Capture the cell that displays the provided text and extract its (X, Y) central coordinate. 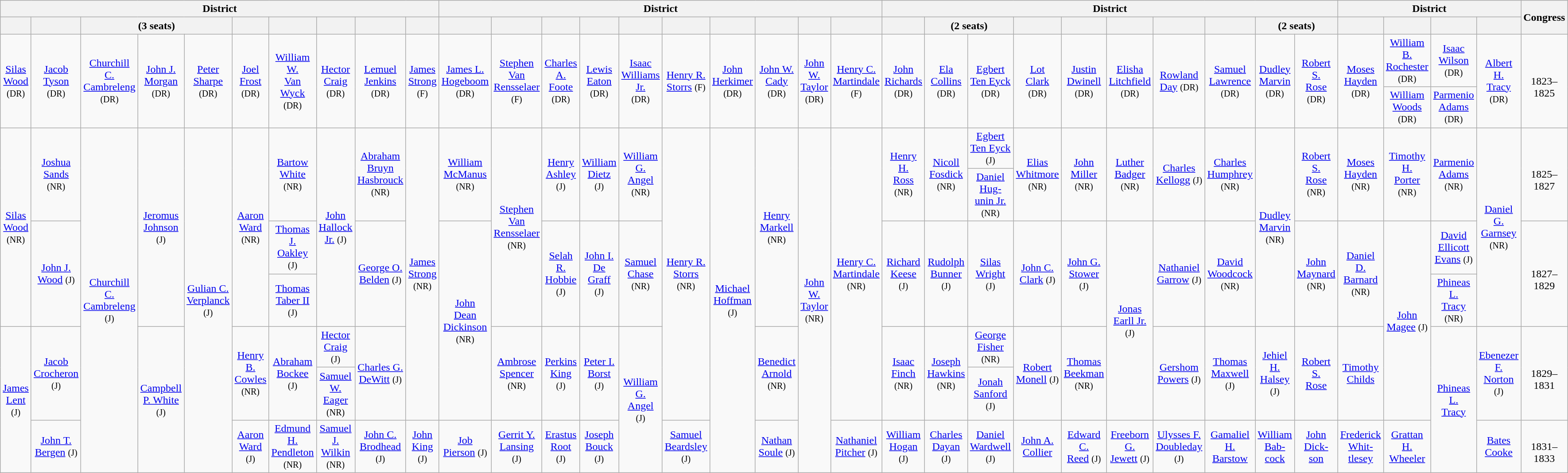
Gamaliel H.Barstow (1230, 446)
Henry C.Martindale(F) (856, 81)
Freeborn G.Jewett (J) (1130, 446)
Henry B.Cowles(NR) (251, 373)
Churchill C.Cambreleng(DR) (109, 81)
EgbertTen Eyck(DR) (990, 81)
ElaCollins(DR) (946, 81)
John T.Bergen (J) (56, 446)
NathanSoule (J) (776, 446)
WilliamG.Angel(NR) (640, 174)
John A.Collier (1037, 446)
James L.Hogeboom(DR) (465, 81)
Daniel D.Barnard (NR) (1361, 274)
CharlesKellogg (J) (1179, 174)
HectorCraig(DR) (336, 81)
GeorgeFisher (NR) (990, 347)
SamuelBeardsley (J) (686, 446)
MosesHayden (DR) (1361, 81)
DavidWoodcock(NR) (1230, 274)
Ebenezer F.Norton (J) (1498, 373)
Frederick Whit-tlesey (1361, 446)
LewisEaton(DR) (599, 81)
JamesStrong(F) (423, 81)
Jehiel H.Halsey (J) (1275, 373)
SamuelChase(NR) (640, 274)
CampbellP. White(J) (161, 399)
William W.Van Wyck(DR) (292, 81)
HectorCraig (J) (336, 347)
RobertMonell (J) (1037, 373)
WilliamDietz (J) (599, 174)
TimothyChilds (1361, 373)
Gulian C.Verplanck(J) (208, 300)
Samuel W.Eager (NR) (336, 393)
George O.Belden (J) (380, 274)
Timothy H.Porter (NR) (1407, 174)
John I.De Graff(J) (599, 274)
1831–1833 (1544, 446)
LemuelJenkins(DR) (380, 81)
1827–1829 (1544, 274)
PerkinsKing (J) (561, 373)
John C.Clark (J) (1037, 274)
HenryAshley(J) (561, 174)
MichaelHoffman(J) (733, 300)
NathanielGarrow (J) (1179, 274)
NicollFosdick(NR) (946, 174)
LutherBadger(NR) (1130, 174)
RowlandDay (DR) (1179, 81)
JohnRichards(DR) (903, 81)
John C.Brodhead (J) (380, 446)
ErastusRoot (J) (561, 446)
ElishaLitchfield(DR) (1130, 81)
Thomas J.Oakley (J) (292, 247)
WilliamHogan (J) (903, 446)
Ulysses F.Doubleday (J) (1179, 446)
1823–1825 (1544, 81)
DanielWardwell (J) (990, 446)
EliasWhitmore(NR) (1037, 174)
AmbroseSpencer(NR) (516, 373)
JamesLent (J) (16, 399)
RudolphBunner (J) (946, 274)
JohnKing (J) (423, 446)
StephenVanRensselaer(F) (516, 81)
JohnHerkimer(DR) (733, 81)
SilasWright (J) (990, 274)
Henry R.Storrs (F) (686, 81)
Churchill C.Cambreleng(J) (109, 300)
JohnHallockJr. (J) (336, 227)
John W.Cady(DR) (776, 81)
DudleyMarvin (DR) (1275, 81)
JustinDwinell(DR) (1084, 81)
ThomasBeekman(NR) (1084, 373)
CharlesDayan (J) (946, 446)
JeromusJohnson(J) (161, 227)
Edmund H.Pendleton (NR) (292, 446)
BartowWhite (NR) (292, 174)
JonasEarll Jr. (J) (1130, 321)
Edward C.Reed (J) (1084, 446)
WilliamMcManus(NR) (465, 174)
HenryMarkell(NR) (776, 227)
JohnDeanDickinson(NR) (465, 321)
JohnMiller(NR) (1084, 174)
SilasWood(DR) (16, 81)
John J.Wood (J) (56, 274)
Phineas L.Tracy (NR) (1454, 300)
AaronWard (J) (251, 446)
AaronWard(NR) (251, 227)
1825–1827 (1544, 174)
John Dick-son (1316, 446)
JamesStrong(NR) (423, 274)
BenedictArnold(NR) (776, 373)
JoshuaSands(NR) (56, 174)
Phineas L.Tracy (1454, 399)
JobPierson (J) (465, 446)
IsaacWilliamsJr.(DR) (640, 81)
SilasWood(NR) (16, 227)
John G.Stower (J) (1084, 274)
PeterSharpe(DR) (208, 81)
CharlesA.Foote(DR) (561, 81)
IsaacFinch(NR) (903, 373)
Charles G.DeWitt (J) (380, 373)
GershomPowers (J) (1179, 373)
ThomasTaber II (J) (292, 300)
Daniel Hug-unin Jr. (NR) (990, 195)
Robert S.Rose (NR) (1316, 174)
Henry C.Martindale(NR) (856, 274)
AbrahamBockee (J) (292, 373)
Albert H.Tracy (DR) (1498, 81)
Daniel G.Garnsey(NR) (1498, 227)
David EllicottEvans (J) (1454, 247)
Henry H.Ross (NR) (903, 174)
AbrahamBruynHasbrouck(NR) (380, 174)
JonahSanford (J) (990, 393)
WilliamG.Angel(J) (640, 399)
JosephBouck (J) (599, 446)
CharlesHumphrey(NR) (1230, 174)
SamuelLawrence(DR) (1230, 81)
EgbertTen Eyck (J) (990, 148)
William B.Rochester (DR) (1407, 60)
ParmenioAdams (DR) (1454, 107)
JohnMagee (J) (1407, 321)
RichardKeese (J) (903, 274)
Gerrit Y.Lansing (J) (516, 446)
JohnW.Taylor(DR) (814, 81)
JosephHawkins(NR) (946, 373)
MosesHayden (NR) (1361, 174)
DudleyMarvin (NR) (1275, 227)
WilliamWoods (DR) (1407, 107)
BatesCooke (1498, 446)
William Bab-cock (1275, 446)
Robert S.Rose (DR) (1316, 81)
JohnW.Taylor(NR) (814, 300)
John J.Morgan(DR) (161, 81)
Robert S.Rose (1316, 373)
ThomasMaxwell (J) (1230, 373)
(3 seats) (157, 26)
ParmenioAdams (NR) (1454, 174)
JohnMaynard(NR) (1316, 274)
IsaacWilson (DR) (1454, 60)
NathanielPitcher (J) (856, 446)
LotClark(DR) (1037, 81)
JacobTyson(DR) (56, 81)
JoelFrost(DR) (251, 81)
1829–1831 (1544, 373)
Samuel J.Wilkin (NR) (336, 446)
StephenVanRensselaer(NR) (516, 227)
Grattan H.Wheeler (1407, 446)
Selah R.Hobbie(J) (561, 274)
JacobCrocheron(J) (56, 373)
Henry R.Storrs (NR) (686, 274)
Peter I.Borst (J) (599, 373)
Congress (1544, 17)
